Determine the [x, y] coordinate at the center of the cell enclosing the given text.  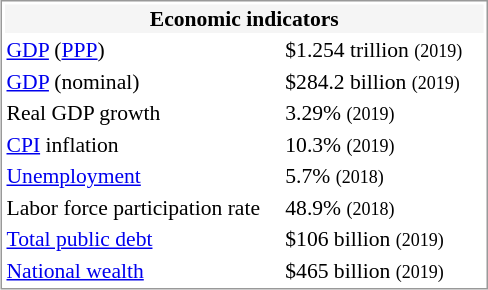
National wealth [143, 270]
$1.254 trillion (2019) [380, 50]
48.9% (2018) [380, 208]
Unemployment [143, 176]
CPI inflation [143, 144]
$284.2 billion (2019) [380, 82]
GDP (PPP) [143, 50]
Labor force participation rate [143, 208]
$106 billion (2019) [380, 239]
Real GDP growth [143, 113]
GDP (nominal) [143, 82]
Total public debt [143, 239]
Economic indicators [244, 18]
5.7% (2018) [380, 176]
3.29% (2019) [380, 113]
$465 billion (2019) [380, 270]
10.3% (2019) [380, 144]
